From the cell containing the given text, extract its center point as (x, y) coordinate. 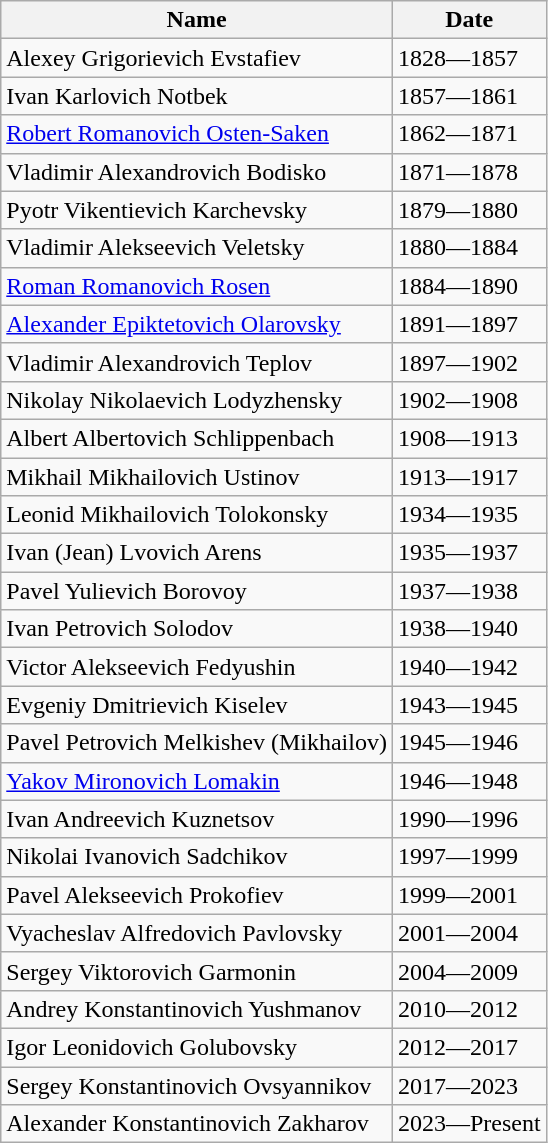
Ivan Petrovich Solodov (197, 629)
1940—1942 (469, 667)
1897—1902 (469, 362)
Leonid Mikhailovich Tolokonsky (197, 515)
Alexander Konstantinovich Zakharov (197, 1124)
Victor Alekseevich Fedyushin (197, 667)
Name (197, 20)
Yakov Mironovich Lomakin (197, 781)
Pavel Yulievich Borovoy (197, 591)
1997—1999 (469, 857)
Mikhail Mikhailovich Ustinov (197, 477)
Nikolay Nikolaevich Lodyzhensky (197, 400)
1884—1890 (469, 286)
1937—1938 (469, 591)
1891—1897 (469, 324)
1999—2001 (469, 895)
2012—2017 (469, 1047)
Evgeniy Dmitrievich Kiselev (197, 705)
1857—1861 (469, 96)
1908—1913 (469, 438)
Igor Leonidovich Golubovsky (197, 1047)
1990—1996 (469, 819)
2017—2023 (469, 1085)
Vyacheslav Alfredovich Pavlovsky (197, 933)
Albert Albertovich Schlippenbach (197, 438)
Pavel Petrovich Melkishev (Mikhailov) (197, 743)
1828—1857 (469, 58)
Sergey Konstantinovich Ovsyannikov (197, 1085)
Ivan (Jean) Lvovich Arens (197, 553)
Ivan Karlovich Notbek (197, 96)
Robert Romanovich Osten-Saken (197, 134)
1871—1878 (469, 172)
Vladimir Alexandrovich Teplov (197, 362)
Ivan Andreevich Kuznetsov (197, 819)
Vladimir Alexandrovich Bodisko (197, 172)
Vladimir Alekseevich Veletsky (197, 248)
1945—1946 (469, 743)
Andrey Konstantinovich Yushmanov (197, 1009)
2004—2009 (469, 971)
2010—2012 (469, 1009)
1943—1945 (469, 705)
Pavel Alekseevich Prokofiev (197, 895)
1935—1937 (469, 553)
2023—Present (469, 1124)
1879—1880 (469, 210)
Alexander Epiktetovich Olarovsky (197, 324)
Nikolai Ivanovich Sadchikov (197, 857)
1862—1871 (469, 134)
1934—1935 (469, 515)
Alexey Grigorievich Evstafiev (197, 58)
Roman Romanovich Rosen (197, 286)
Date (469, 20)
2001—2004 (469, 933)
1880—1884 (469, 248)
1913—1917 (469, 477)
1938—1940 (469, 629)
Sergey Viktorovich Garmonin (197, 971)
Pyotr Vikentievich Karchevsky (197, 210)
1902—1908 (469, 400)
1946—1948 (469, 781)
